Search for the cell housing the specified text and yield its [x, y] center coordinate. 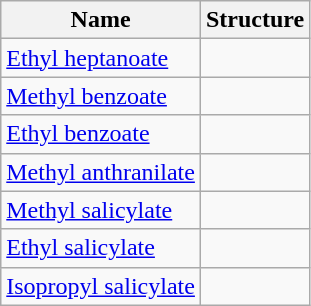
Methyl salicylate [101, 210]
Ethyl benzoate [101, 134]
Name [101, 20]
Structure [254, 20]
Ethyl heptanoate [101, 58]
Isopropyl salicylate [101, 286]
Ethyl salicylate [101, 248]
Methyl anthranilate [101, 172]
Methyl benzoate [101, 96]
